Find where the given text appears and provide that cell's center as (X, Y) coordinate. 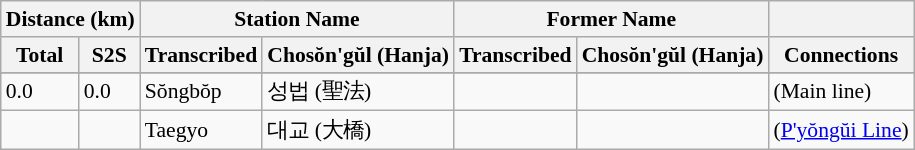
성법 (聖法) (358, 92)
(Main line) (840, 92)
Distance (km) (70, 19)
Sŏngbŏp (201, 92)
Taegyo (201, 130)
Connections (840, 55)
Station Name (297, 19)
Total (40, 55)
Former Name (611, 19)
(P'yŏngŭi Line) (840, 130)
S2S (110, 55)
대교 (大橋) (358, 130)
